Search for the cell housing the specified text and yield its [X, Y] center coordinate. 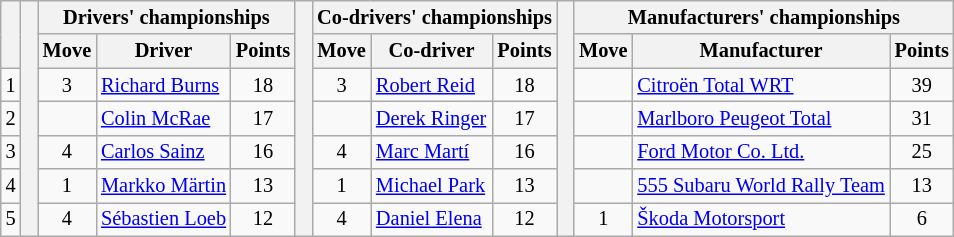
Derek Ringer [432, 118]
Robert Reid [432, 85]
31 [922, 118]
Co-driver [432, 51]
39 [922, 85]
Colin McRae [164, 118]
25 [922, 152]
6 [922, 219]
Michael Park [432, 186]
Co-drivers' championships [434, 17]
555 Subaru World Rally Team [760, 186]
Škoda Motorsport [760, 219]
Richard Burns [164, 85]
Drivers' championships [166, 17]
Daniel Elena [432, 219]
2 [11, 118]
Marc Martí [432, 152]
Manufacturers' championships [764, 17]
Markko Märtin [164, 186]
Carlos Sainz [164, 152]
5 [11, 219]
Driver [164, 51]
Sébastien Loeb [164, 219]
Citroën Total WRT [760, 85]
Marlboro Peugeot Total [760, 118]
Manufacturer [760, 51]
Ford Motor Co. Ltd. [760, 152]
